Provide the (x, y) coordinate of the cell's center where the given text is located.  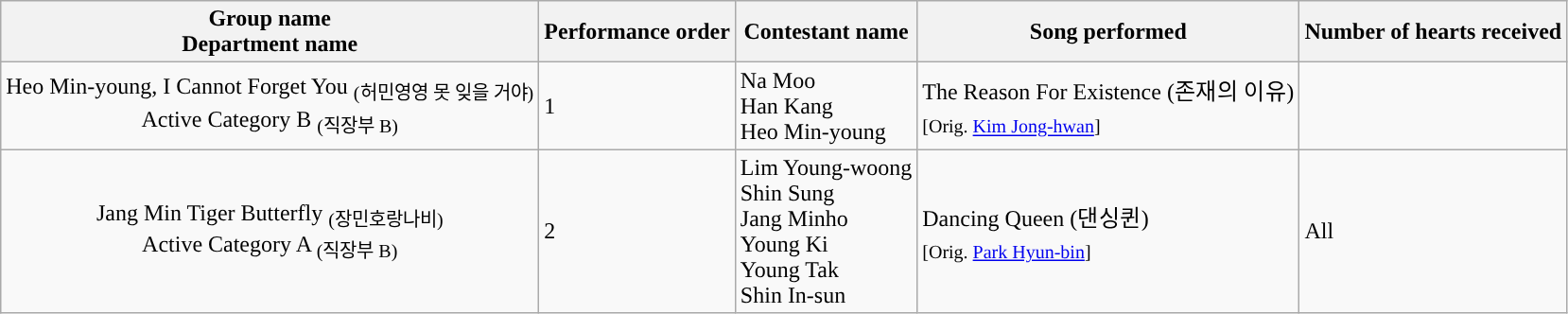
Performance order (637, 32)
2 (637, 231)
1 (637, 106)
Number of hearts received (1434, 32)
All (1434, 231)
Group nameDepartment name (270, 32)
Contestant name (826, 32)
Jang Min Tiger Butterfly (장민호랑나비)Active Category A (직장부 B) (270, 231)
The Reason For Existence (존재의 이유)[Orig. Kim Jong-hwan] (1108, 106)
Lim Young-woongShin SungJang MinhoYoung KiYoung TakShin In-sun (826, 231)
Song performed (1108, 32)
Na MooHan KangHeo Min-young (826, 106)
Dancing Queen (댄싱퀸)[Orig. Park Hyun-bin] (1108, 231)
Heo Min-young, I Cannot Forget You (허민영영 못 잊을 거야)Active Category B (직장부 B) (270, 106)
